Provide the [X, Y] coordinate of the cell's center where the given text is located.  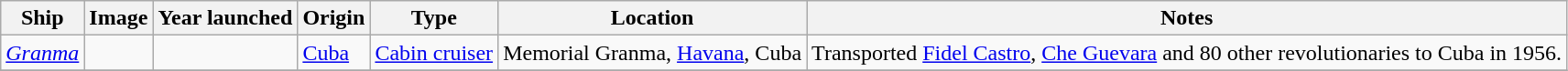
Ship [42, 18]
Year launched [225, 18]
Origin [333, 18]
Granma [42, 53]
Type [434, 18]
Cabin cruiser [434, 53]
Transported Fidel Castro, Che Guevara and 80 other revolutionaries to Cuba in 1956. [1187, 53]
Memorial Granma, Havana, Cuba [652, 53]
Notes [1187, 18]
Cuba [333, 53]
Location [652, 18]
Image [119, 18]
